Find where the given text appears and provide that cell's center as [X, Y] coordinate. 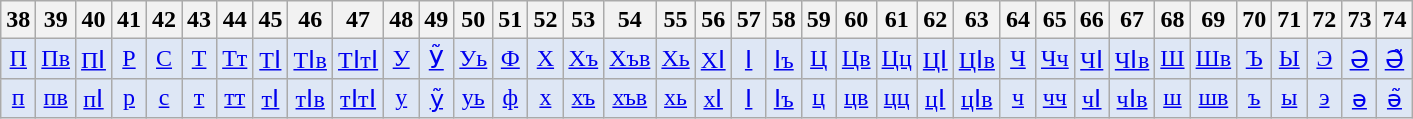
Хъв [630, 59]
Х [546, 59]
ЧӀ [1092, 59]
ПӀ [94, 59]
Цц [896, 59]
54 [630, 20]
58 [784, 20]
71 [1290, 20]
72 [1324, 20]
чӀ [1092, 98]
Шв [1214, 59]
Э [1324, 59]
хъ [584, 98]
Р [128, 59]
т [200, 98]
Ъ [1254, 59]
63 [976, 20]
53 [584, 20]
43 [200, 20]
пӀ [94, 98]
52 [546, 20]
х [546, 98]
цц [896, 98]
ъ [1254, 98]
ц [818, 98]
65 [1054, 20]
тт [235, 98]
59 [818, 20]
51 [510, 20]
ЧӀв [1132, 59]
у [402, 98]
Пв [56, 59]
48 [402, 20]
пв [56, 98]
50 [474, 20]
чӀв [1132, 98]
Ч [1018, 59]
64 [1018, 20]
Чч [1054, 59]
40 [94, 20]
п [18, 98]
42 [164, 20]
ә̃ [1394, 98]
Хь [676, 59]
ә [1360, 98]
56 [713, 20]
цӀ [935, 98]
Ә [1360, 59]
ТӀтӀ [358, 59]
э [1324, 98]
ЦӀв [976, 59]
55 [676, 20]
Ә̃ [1394, 59]
41 [128, 20]
хъв [630, 98]
у̃ [436, 98]
44 [235, 20]
ЦӀ [935, 59]
ш [1172, 98]
Хъ [584, 59]
57 [748, 20]
Цв [856, 59]
46 [310, 20]
Ф [510, 59]
Т [200, 59]
ф [510, 98]
38 [18, 20]
тӀв [310, 98]
цӀв [976, 98]
хь [676, 98]
67 [1132, 20]
Уь [474, 59]
39 [56, 20]
61 [896, 20]
тӀ [270, 98]
ч [1018, 98]
уь [474, 98]
с [164, 98]
60 [856, 20]
45 [270, 20]
ТӀ [270, 59]
Ы [1290, 59]
П [18, 59]
С [164, 59]
Ш [1172, 59]
ХӀ [713, 59]
ТӀв [310, 59]
чч [1054, 98]
У̃ [436, 59]
69 [1214, 20]
хӀ [713, 98]
73 [1360, 20]
Тт [235, 59]
62 [935, 20]
шв [1214, 98]
47 [358, 20]
ы [1290, 98]
66 [1092, 20]
тӀтӀ [358, 98]
Ц [818, 59]
У [402, 59]
70 [1254, 20]
цв [856, 98]
74 [1394, 20]
49 [436, 20]
68 [1172, 20]
р [128, 98]
